Identify which cell holds the provided text, then report its (x, y) central coordinate. 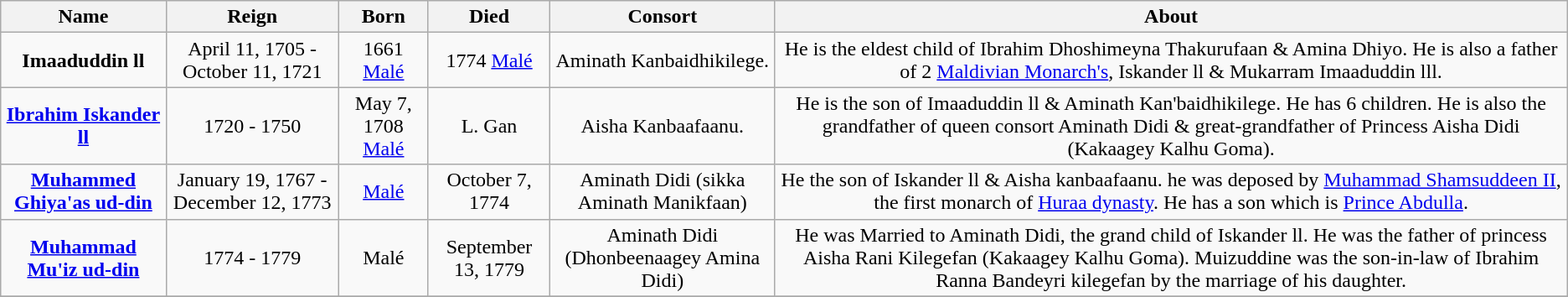
Imaaduddin ll (84, 60)
1661 Malé (384, 60)
October 7, 1774 (489, 191)
1720 - 1750 (252, 126)
Born (384, 17)
L. Gan (489, 126)
Aminath Didi (Dhonbeenaagey Amina Didi) (663, 258)
Died (489, 17)
1774 Malé (489, 60)
Consort (663, 17)
January 19, 1767 - December 12, 1773 (252, 191)
April 11, 1705 - October 11, 1721 (252, 60)
Muhammad Mu'iz ud-din (84, 258)
About (1171, 17)
1774 - 1779 (252, 258)
Muhammed Ghiya'as ud-din (84, 191)
Reign (252, 17)
Aminath Kanbaidhikilege. (663, 60)
Aisha Kanbaafaanu. (663, 126)
Ibrahim Iskander ll (84, 126)
September 13, 1779 (489, 258)
Aminath Didi (sikka Aminath Manikfaan) (663, 191)
May 7, 1708 Malé (384, 126)
Name (84, 17)
